Find where the given text appears and provide that cell's center as (x, y) coordinate. 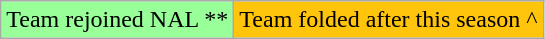
Team rejoined NAL ** (118, 20)
Team folded after this season ^ (388, 20)
